Locate the cell with the specified text and output its [X, Y] center coordinate. 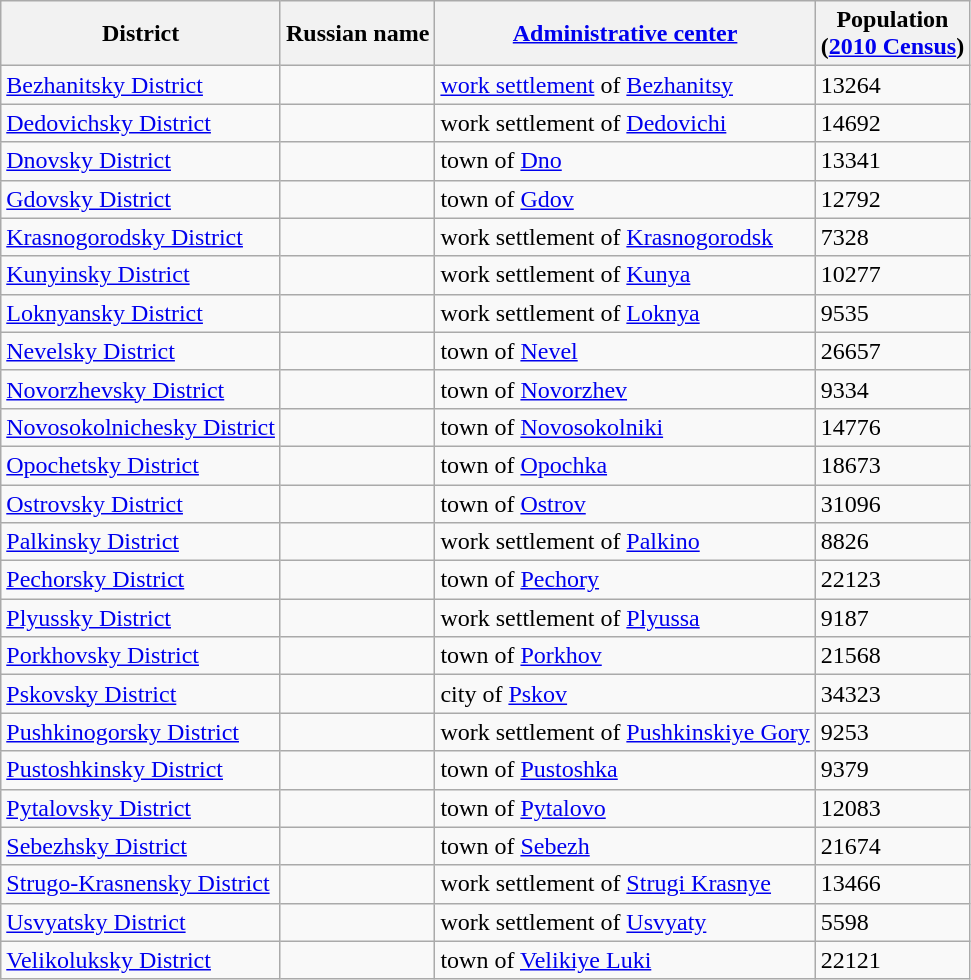
work settlement of Pushkinskiye Gory [625, 732]
13341 [892, 161]
work settlement of Loknya [625, 313]
26657 [892, 351]
work settlement of Krasnogorodsk [625, 237]
21568 [892, 656]
Novorzhevsky District [141, 389]
city of Pskov [625, 694]
Dedovichsky District [141, 123]
5598 [892, 922]
town of Opochka [625, 465]
10277 [892, 275]
31096 [892, 503]
14692 [892, 123]
work settlement of Plyussa [625, 618]
work settlement of Dedovichi [625, 123]
town of Dno [625, 161]
town of Novorzhev [625, 389]
town of Novosokolniki [625, 427]
9535 [892, 313]
14776 [892, 427]
Krasnogorodsky District [141, 237]
12792 [892, 199]
Usvyatsky District [141, 922]
Velikoluksky District [141, 960]
Pustoshkinsky District [141, 770]
work settlement of Usvyaty [625, 922]
Plyussky District [141, 618]
town of Gdov [625, 199]
work settlement of Palkino [625, 542]
work settlement of Bezhanitsy [625, 85]
Sebezhsky District [141, 846]
Strugo-Krasnensky District [141, 884]
town of Pechory [625, 580]
Pytalovsky District [141, 808]
7328 [892, 237]
13466 [892, 884]
Population(2010 Census) [892, 34]
Porkhovsky District [141, 656]
13264 [892, 85]
34323 [892, 694]
town of Porkhov [625, 656]
Pushkinogorsky District [141, 732]
9379 [892, 770]
town of Sebezh [625, 846]
Nevelsky District [141, 351]
town of Ostrov [625, 503]
22123 [892, 580]
town of Nevel [625, 351]
Gdovsky District [141, 199]
town of Velikiye Luki [625, 960]
Kunyinsky District [141, 275]
town of Pytalovo [625, 808]
12083 [892, 808]
Pskovsky District [141, 694]
Ostrovsky District [141, 503]
District [141, 34]
21674 [892, 846]
Russian name [357, 34]
work settlement of Strugi Krasnye [625, 884]
8826 [892, 542]
Novosokolnichesky District [141, 427]
9334 [892, 389]
9253 [892, 732]
Dnovsky District [141, 161]
Administrative center [625, 34]
18673 [892, 465]
22121 [892, 960]
Loknyansky District [141, 313]
work settlement of Kunya [625, 275]
Palkinsky District [141, 542]
9187 [892, 618]
Pechorsky District [141, 580]
town of Pustoshka [625, 770]
Opochetsky District [141, 465]
Bezhanitsky District [141, 85]
